Output the [X, Y] coordinate of the center of the cell containing the given text.  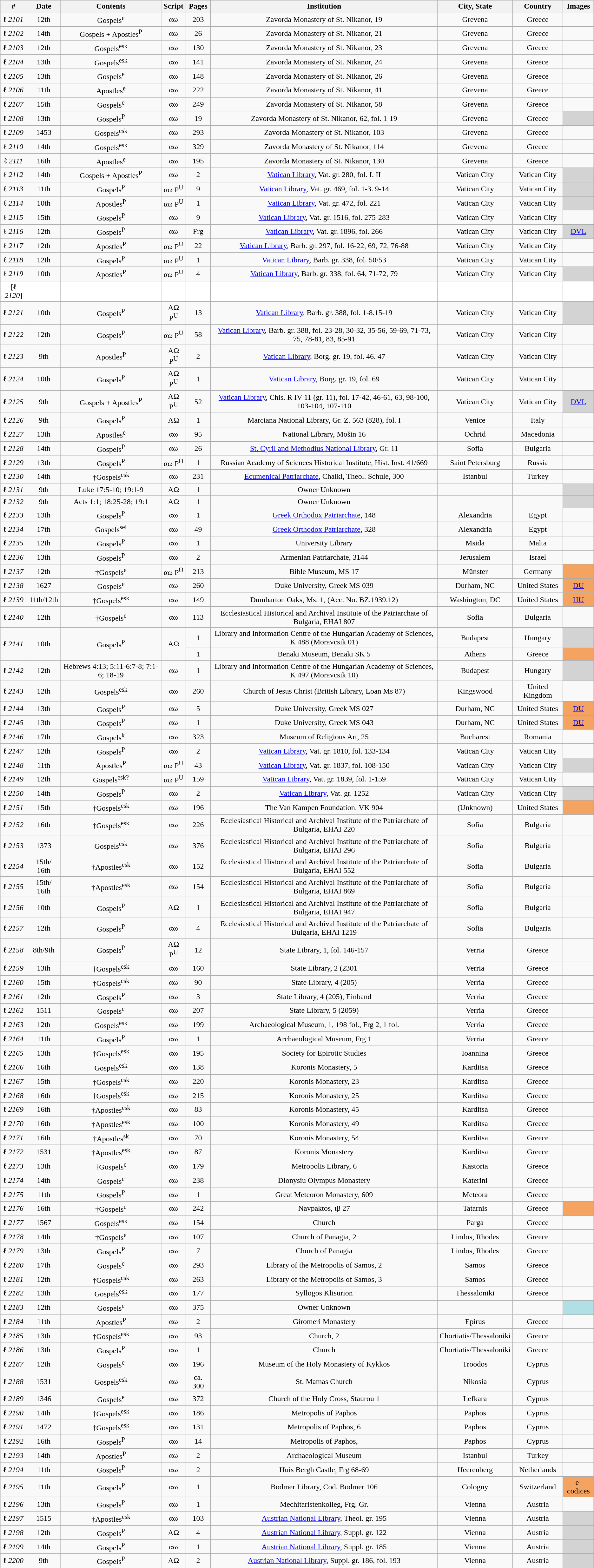
Vatican Library, Barb. gr. 297, fol. 16-22, 69, 72, 76-88 [324, 246]
Ecclesiastical Historical and Archival Institute of the Patriarchate of Bulgaria, EHAI 947 [324, 907]
ℓ 2105 [13, 76]
ℓ 2191 [13, 1427]
Museum of the Holy Monastery of Kykkos [324, 1364]
Zavorda Monastery of St. Nikanor, 41 [324, 90]
ℓ 2157 [13, 928]
ℓ 2145 [13, 723]
1627 [44, 586]
93 [198, 1336]
ℓ 2184 [13, 1322]
ℓ 2156 [13, 907]
Saint Petersburg [475, 463]
Zavorda Monastery of St. Nikanor, 114 [324, 147]
Ecclesiastical Historical and Archival Institute of the Patriarchate of Bulgaria, EHAI 807 [324, 617]
Pages [198, 6]
Hebrews 4:13; 5:11-6:7-8; 7:1-6; 18-19 [111, 671]
Greek Orthodox Patriarchate, 328 [324, 529]
ℓ 2168 [13, 1095]
Vatican Library, Barb. gr. 338, fol. 50/53 [324, 260]
Vatican Library, Vat. gr. 1810, fol. 133-134 [324, 751]
ℓ 2183 [13, 1307]
1511 [44, 1011]
ℓ 2200 [13, 1561]
Bodmer Library, Cod. Bodmer 106 [324, 1487]
Vatican Library, Vat. gr. 1896, fol. 266 [324, 232]
ℓ 2117 [13, 246]
City, State [475, 6]
ℓ 2155 [13, 886]
131 [198, 1427]
Vatican Library, Vat. gr. 280, fol. I. II [324, 175]
159 [198, 779]
ℓ 2160 [13, 982]
Benaki Museum, Benaki SK 5 [324, 654]
Library of the Metropolis of Samos, 2 [324, 1265]
ℓ 2113 [13, 189]
Cologny [475, 1487]
Duke University, Greek MS 043 [324, 723]
ℓ 2126 [13, 420]
ℓ 2161 [13, 996]
ℓ 2189 [13, 1399]
Country [538, 6]
ℓ 2195 [13, 1487]
Koronis Monastery, 45 [324, 1110]
148 [198, 76]
100 [198, 1124]
Athens [475, 654]
Nikosia [475, 1381]
Mechitaristenkolleg, Frg. Gr. [324, 1505]
Vatican Library, Vat. gr. 1516, fol. 275-283 [324, 218]
ℓ 2194 [13, 1470]
ℓ 2144 [13, 709]
Gospelssel [111, 529]
Duke University, Greek MS 039 [324, 586]
Vatican Library, Barb. gr. 338, fol. 64, 71-72, 79 [324, 274]
Austrian National Library, Suppl. gr. 122 [324, 1532]
Vatican Library, Barb. gr. 388, fol. 23-28, 30-32, 35-56, 59-69, 71-73, 75, 78-81, 83, 85-91 [324, 334]
Vatican Library, Vat. gr. 472, fol. 221 [324, 203]
ℓ 2149 [13, 779]
ℓ 2102 [13, 34]
Church of Panagia, 2 [324, 1237]
Koronis Monastery, 23 [324, 1081]
ℓ 2137 [13, 572]
113 [198, 617]
Zavorda Monastery of St. Nikanor, 130 [324, 161]
Lefkara [475, 1399]
Great Meteoron Monastery, 609 [324, 1194]
ℓ 2180 [13, 1265]
Ecclesiastical Historical and Archival Institute of the Patriarchate of Bulgaria, EHAI 869 [324, 886]
215 [198, 1095]
Metropolis Library, 6 [324, 1166]
Dionysiu Olympus Monastery [324, 1180]
Meteora [475, 1194]
Church, 2 [324, 1336]
The Van Kampen Foundation, VK 904 [324, 808]
ℓ 2133 [13, 515]
Germany [538, 572]
ℓ 2167 [13, 1081]
Vatican Library, Vat. gr. 1252 [324, 793]
Malta [538, 543]
Bucharest [475, 737]
Gospelsesk? [111, 779]
ℓ 2153 [13, 845]
Heerenberg [475, 1470]
Washington, DC [475, 600]
52 [198, 402]
13 [198, 313]
ℓ 2138 [13, 586]
ℓ 2163 [13, 1025]
ℓ 2118 [13, 260]
Romania [538, 737]
ℓ 2124 [13, 379]
213 [198, 572]
138 [198, 1067]
ℓ 2175 [13, 1194]
Bible Museum, MS 17 [324, 572]
70 [198, 1138]
Jerusalem [475, 557]
Huis Bergh Castle, Frg 68-69 [324, 1470]
Institution [324, 6]
5 [198, 709]
160 [198, 968]
329 [198, 147]
St. Cyril and Methodius National Library, Gr. 11 [324, 449]
ℓ 2129 [13, 463]
Vatican Library, Chis. R IV 11 (gr. 11), fol. 17-42, 46-61, 63, 98-100, 103-104, 107-110 [324, 402]
†Apostlessk [111, 1138]
107 [198, 1237]
152 [198, 866]
19 [198, 119]
Parga [475, 1223]
ℓ 2130 [13, 477]
Kastoria [475, 1166]
Greek Orthodox Patriarchate, 148 [324, 515]
ℓ 2140 [13, 617]
220 [198, 1081]
Vatican Library, Vat. gr. 469, fol. 1-3. 9-14 [324, 189]
ℓ 2110 [13, 147]
49 [198, 529]
Russian Academy of Sciences Historical Institute, Hist. Inst. 41/669 [324, 463]
83 [198, 1110]
United Kingdom [538, 691]
Austrian National Library, Suppl. gr. 186, fol. 193 [324, 1561]
Date [44, 6]
ℓ 2188 [13, 1381]
Zavorda Monastery of St. Nikanor, 21 [324, 34]
3 [198, 996]
Acts 1:1; 18:25-28; 19:1 [111, 502]
ℓ 2185 [13, 1336]
Koronis Monastery [324, 1152]
University Library [324, 543]
ℓ 2143 [13, 691]
ℓ 2192 [13, 1441]
Metropolis of Paphos [324, 1413]
Koronis Monastery, 49 [324, 1124]
130 [198, 48]
ℓ 2119 [13, 274]
Vatican Library, Vat. gr. 1837, fol. 108-150 [324, 765]
ℓ 2128 [13, 449]
State Library, 4 (205), Einband [324, 996]
ℓ 2112 [13, 175]
12 [198, 950]
Ecclesiastical Historical and Archival Institute of the Patriarchate of Bulgaria, EHAI 552 [324, 866]
ℓ 2164 [13, 1039]
ℓ 2139 [13, 600]
Giromeri Monastery [324, 1322]
231 [198, 477]
ℓ 2146 [13, 737]
226 [198, 825]
58 [198, 334]
Switzerland [538, 1487]
Netherlands [538, 1470]
ℓ 2109 [13, 133]
ca. 300 [198, 1381]
Marciana National Library, Gr. Z. 563 (828), fol. I [324, 420]
Macedonia [538, 434]
ℓ 2174 [13, 1180]
1373 [44, 845]
249 [198, 104]
263 [198, 1279]
National Library, Mošin 16 [324, 434]
1472 [44, 1427]
State Library, 2 (2301 [324, 968]
1567 [44, 1223]
ℓ 2198 [13, 1532]
222 [198, 90]
St. Mamas Church [324, 1381]
Metropolis of Paphos, 6 [324, 1427]
# [13, 6]
Dumbarton Oaks, Ms. 1, (Acc. No. BZ.1939.12) [324, 600]
95 [198, 434]
ℓ 2152 [13, 825]
ℓ 2159 [13, 968]
Ecclesiastical Historical and Archival Institute of the Patriarchate of Bulgaria, EHAI 220 [324, 825]
179 [198, 1166]
ℓ 2125 [13, 402]
Church of the Holy Cross, Staurou 1 [324, 1399]
ℓ 2108 [13, 119]
Ochrid [475, 434]
ℓ 2193 [13, 1456]
Venice [475, 420]
141 [198, 62]
ℓ 2165 [13, 1053]
90 [198, 982]
Koronis Monastery, 54 [324, 1138]
Gospelsk [111, 737]
HU [578, 600]
Thessaloniki [475, 1293]
372 [198, 1399]
199 [198, 1025]
238 [198, 1180]
Vatican Library, Barb. gr. 388, fol. 1-8.15-19 [324, 313]
Church of Jesus Christ (British Library, Loan Ms 87) [324, 691]
14 [198, 1441]
ℓ 2115 [13, 218]
Metropolis of Paphos, [324, 1441]
242 [198, 1209]
Zavorda Monastery of St. Nikanor, 24 [324, 62]
22 [198, 246]
[ℓ 2120] [13, 291]
ℓ 2132 [13, 502]
7 [198, 1251]
323 [198, 737]
ℓ 2172 [13, 1152]
ℓ 2147 [13, 751]
(Unknown) [475, 808]
149 [198, 600]
1515 [44, 1519]
Münster [475, 572]
Ecclesiastical Historical and Archival Institute of the Patriarchate of Bulgaria, EHAI 1219 [324, 928]
ℓ 2142 [13, 671]
Archaeological Museum [324, 1456]
Austrian National Library, Theol. gr. 195 [324, 1519]
ℓ 2150 [13, 793]
State Library, 1, fol. 146-157 [324, 950]
ℓ 2151 [13, 808]
ℓ 2111 [13, 161]
Zavorda Monastery of St. Nikanor, 58 [324, 104]
43 [198, 765]
Museum of Religious Art, 25 [324, 737]
ℓ 2182 [13, 1293]
Duke University, Greek MS 027 [324, 709]
ℓ 2181 [13, 1279]
87 [198, 1152]
ℓ 2123 [13, 356]
Ecumenical Patriarchate, Chalki, Theol. Schule, 300 [324, 477]
Vatican Library, Borg. gr. 19, fol. 46. 47 [324, 356]
186 [198, 1413]
Images [578, 6]
ℓ 2173 [13, 1166]
Library and Information Centre of the Hungarian Academy of Sciences, K 497 (Moravcsik 10) [324, 671]
ℓ 2154 [13, 866]
Troodos [475, 1364]
Austrian National Library, Suppl. gr. 185 [324, 1546]
Archaeological Museum, 1, 198 fol., Frg 2, 1 fol. [324, 1025]
103 [198, 1519]
Zavorda Monastery of St. Nikanor, 62, fol. 1-19 [324, 119]
Koronis Monastery, 5 [324, 1067]
e-codices [578, 1487]
ℓ 2199 [13, 1546]
Church of Panagia [324, 1251]
Armenian Patriarchate, 3144 [324, 557]
Vatican Library, Borg. gr. 19, fol. 69 [324, 379]
ℓ 2197 [13, 1519]
ℓ 2127 [13, 434]
ℓ 2136 [13, 557]
ℓ 2131 [13, 490]
Tatarnis [475, 1209]
Library of the Metropolis of Samos, 3 [324, 1279]
Israel [538, 557]
ℓ 2190 [13, 1413]
Italy [538, 420]
Ecclesiastical Historical and Archival Institute of the Patriarchate of Bulgaria, EHAI 296 [324, 845]
ℓ 2166 [13, 1067]
Msida [475, 543]
177 [198, 1293]
207 [198, 1011]
ℓ 2187 [13, 1364]
State Library, 5 (2059) [324, 1011]
ℓ 2104 [13, 62]
Navpaktos, ιβ 27 [324, 1209]
Archaeological Museum, Frg 1 [324, 1039]
Library and Information Centre of the Hungarian Academy of Sciences, K 488 (Moravcsik 01) [324, 638]
Russia [538, 463]
ℓ 2135 [13, 543]
Frg [198, 232]
ℓ 2101 [13, 20]
Epirus [475, 1322]
Society for Epirotic Studies [324, 1053]
ℓ 2141 [13, 644]
ℓ 2121 [13, 313]
ℓ 2106 [13, 90]
Zavorda Monastery of St. Nikanor, 23 [324, 48]
ℓ 2122 [13, 334]
ℓ 2169 [13, 1110]
1453 [44, 133]
375 [198, 1307]
ℓ 2103 [13, 48]
ℓ 2107 [13, 104]
ℓ 2158 [13, 950]
ℓ 2178 [13, 1237]
State Library, 4 (205) [324, 982]
Syllogos Klisurion [324, 1293]
8th/9th [44, 950]
ℓ 2179 [13, 1251]
ℓ 2171 [13, 1138]
ℓ 2186 [13, 1350]
Luke 17:5-10; 19:1-9 [111, 490]
Koronis Monastery, 25 [324, 1095]
ℓ 2134 [13, 529]
ℓ 2170 [13, 1124]
Zavorda Monastery of St. Nikanor, 26 [324, 76]
ℓ 2176 [13, 1209]
11th/12th [44, 600]
ℓ 2177 [13, 1223]
Ioannina [475, 1053]
376 [198, 845]
Katerini [475, 1180]
Kingswood [475, 691]
ℓ 2148 [13, 765]
1346 [44, 1399]
203 [198, 20]
Zavorda Monastery of St. Nikanor, 103 [324, 133]
ℓ 2196 [13, 1505]
Script [174, 6]
ℓ 2162 [13, 1011]
Contents [111, 6]
ℓ 2116 [13, 232]
ℓ 2114 [13, 203]
Vatican Library, Vat. gr. 1839, fol. 1-159 [324, 779]
Zavorda Monastery of St. Nikanor, 19 [324, 20]
